Identify which cell holds the provided text, then report its (X, Y) central coordinate. 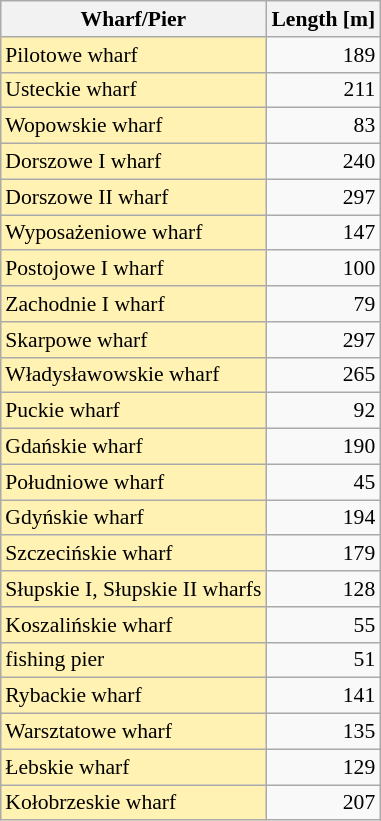
Wyposażeniowe wharf (133, 232)
129 (323, 767)
Pilotowe wharf (133, 54)
Usteckie wharf (133, 90)
Dorszowe II wharf (133, 197)
Gdyńskie wharf (133, 518)
51 (323, 660)
Koszalińskie wharf (133, 624)
83 (323, 126)
179 (323, 553)
189 (323, 54)
141 (323, 696)
135 (323, 731)
Dorszowe I wharf (133, 161)
Gdańskie wharf (133, 446)
Rybackie wharf (133, 696)
211 (323, 90)
Słupskie I, Słupskie II wharfs (133, 589)
92 (323, 411)
194 (323, 518)
190 (323, 446)
55 (323, 624)
Length [m] (323, 19)
Puckie wharf (133, 411)
100 (323, 268)
79 (323, 304)
Łebskie wharf (133, 767)
Władysławowskie wharf (133, 375)
147 (323, 232)
207 (323, 802)
Postojowe I wharf (133, 268)
Kołobrzeskie wharf (133, 802)
Szczecińskie wharf (133, 553)
Skarpowe wharf (133, 339)
45 (323, 482)
240 (323, 161)
fishing pier (133, 660)
Warsztatowe wharf (133, 731)
Wopowskie wharf (133, 126)
265 (323, 375)
Zachodnie I wharf (133, 304)
Południowe wharf (133, 482)
Wharf/Pier (133, 19)
128 (323, 589)
